Output the [x, y] coordinate of the center of the cell containing the given text.  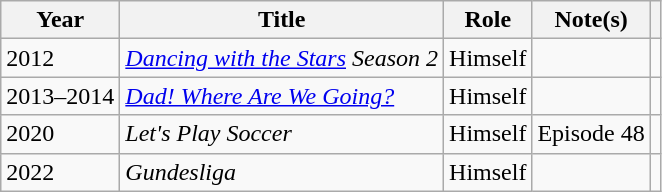
2022 [60, 172]
Title [282, 20]
2020 [60, 134]
Note(s) [591, 20]
Gundesliga [282, 172]
Episode 48 [591, 134]
Dad! Where Are We Going? [282, 96]
Year [60, 20]
Dancing with the Stars Season 2 [282, 58]
Role [488, 20]
2013–2014 [60, 96]
Let's Play Soccer [282, 134]
2012 [60, 58]
